Find where the given text appears and provide that cell's center as [x, y] coordinate. 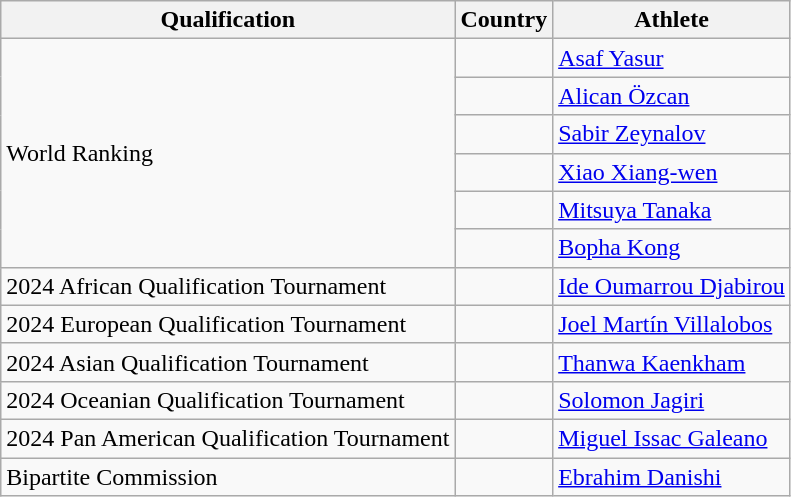
Miguel Issac Galeano [672, 438]
Sabir Zeynalov [672, 134]
Ebrahim Danishi [672, 477]
2024 Asian Qualification Tournament [228, 362]
Alican Özcan [672, 96]
2024 Oceanian Qualification Tournament [228, 400]
Thanwa Kaenkham [672, 362]
Solomon Jagiri [672, 400]
2024 African Qualification Tournament [228, 286]
Bipartite Commission [228, 477]
World Ranking [228, 153]
Joel Martín Villalobos [672, 324]
Xiao Xiang-wen [672, 172]
Country [504, 20]
2024 Pan American Qualification Tournament [228, 438]
Asaf Yasur [672, 58]
Qualification [228, 20]
Mitsuya Tanaka [672, 210]
2024 European Qualification Tournament [228, 324]
Bopha Kong [672, 248]
Ide Oumarrou Djabirou [672, 286]
Athlete [672, 20]
